Identify which cell holds the provided text, then report its (X, Y) central coordinate. 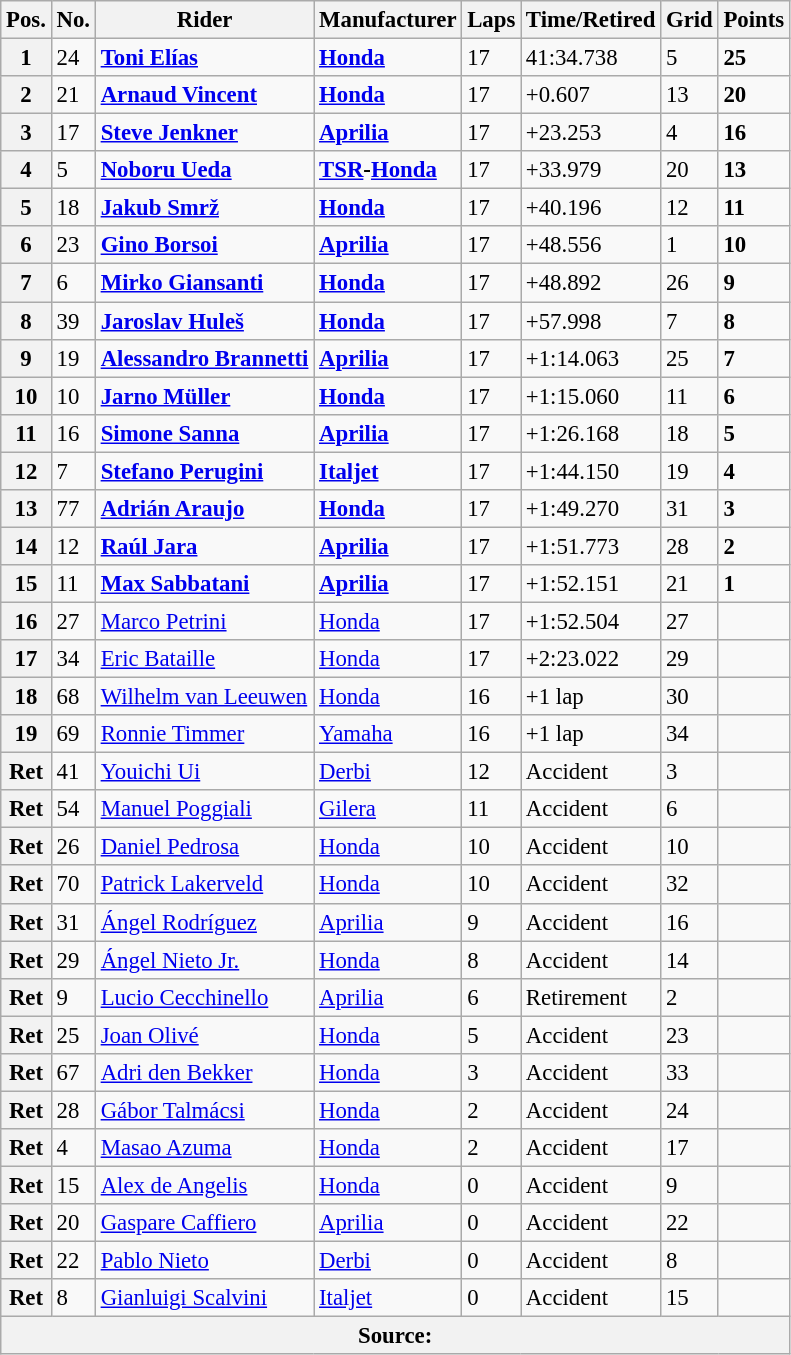
+48.892 (591, 283)
+1:44.150 (591, 471)
Eric Bataille (204, 659)
69 (73, 734)
33 (690, 1073)
+1:52.504 (591, 621)
Gábor Talmácsi (204, 1110)
Jakub Smrž (204, 208)
32 (690, 885)
+1:49.270 (591, 509)
41:34.738 (591, 58)
68 (73, 697)
Patrick Lakerveld (204, 885)
Alessandro Brannetti (204, 358)
Manufacturer (388, 20)
67 (73, 1073)
+0.607 (591, 95)
Max Sabbatani (204, 584)
+23.253 (591, 133)
Pos. (26, 20)
+2:23.022 (591, 659)
+57.998 (591, 321)
+1:15.060 (591, 396)
Arnaud Vincent (204, 95)
Mirko Giansanti (204, 283)
Gaspare Caffiero (204, 1223)
TSR-Honda (388, 170)
Source: (396, 1336)
Ángel Rodríguez (204, 922)
Gilera (388, 809)
70 (73, 885)
Masao Azuma (204, 1148)
+48.556 (591, 245)
Rider (204, 20)
Ángel Nieto Jr. (204, 960)
Gino Borsoi (204, 245)
41 (73, 772)
Noboru Ueda (204, 170)
+1:14.063 (591, 358)
39 (73, 321)
Adrián Araujo (204, 509)
Time/Retired (591, 20)
30 (690, 697)
54 (73, 809)
Grid (690, 20)
Adri den Bekker (204, 1073)
Laps (492, 20)
Wilhelm van Leeuwen (204, 697)
Points (754, 20)
Daniel Pedrosa (204, 847)
Yamaha (388, 734)
+1:51.773 (591, 546)
Stefano Perugini (204, 471)
+33.979 (591, 170)
Alex de Angelis (204, 1185)
Lucio Cecchinello (204, 997)
Jarno Müller (204, 396)
+1:26.168 (591, 433)
No. (73, 20)
Joan Olivé (204, 1035)
Gianluigi Scalvini (204, 1298)
Ronnie Timmer (204, 734)
Pablo Nieto (204, 1261)
+40.196 (591, 208)
Manuel Poggiali (204, 809)
Youichi Ui (204, 772)
Marco Petrini (204, 621)
Raúl Jara (204, 546)
Toni Elías (204, 58)
Steve Jenkner (204, 133)
Retirement (591, 997)
77 (73, 509)
+1:52.151 (591, 584)
Simone Sanna (204, 433)
Jaroslav Huleš (204, 321)
